Find where the given text appears and provide that cell's center as (X, Y) coordinate. 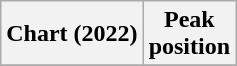
Peakposition (189, 34)
Chart (2022) (72, 34)
